From the cell containing the given text, extract its center point as (x, y) coordinate. 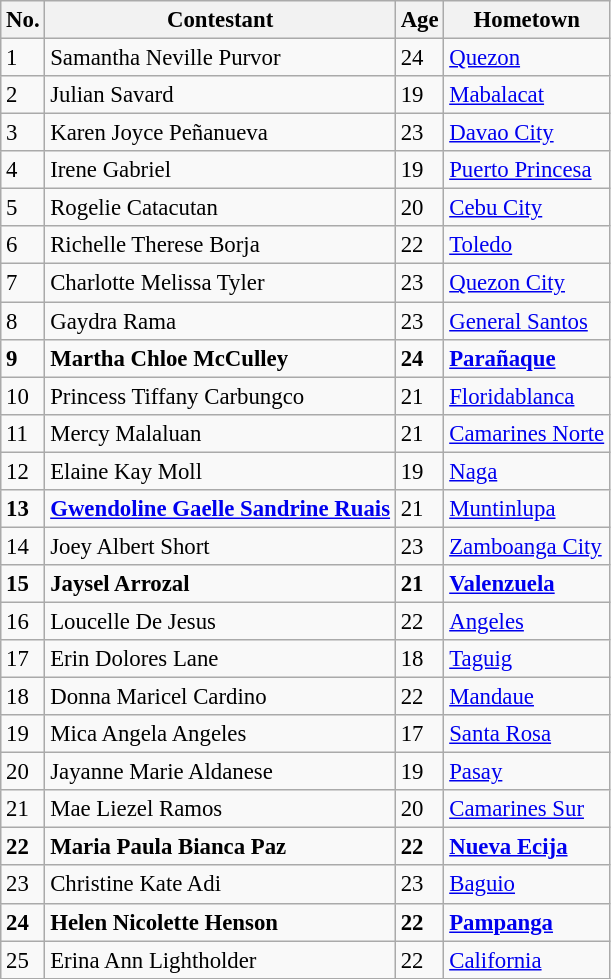
Pasay (527, 772)
12 (23, 471)
13 (23, 509)
Joey Albert Short (220, 546)
1 (23, 58)
Samantha Neville Purvor (220, 58)
Santa Rosa (527, 734)
Julian Savard (220, 95)
Contestant (220, 20)
Erina Ann Lightholder (220, 960)
Martha Chloe McCulley (220, 358)
Davao City (527, 133)
Loucelle De Jesus (220, 621)
9 (23, 358)
2 (23, 95)
Mabalacat (527, 95)
California (527, 960)
Mae Liezel Ramos (220, 809)
Cebu City (527, 208)
Jayanne Marie Aldanese (220, 772)
Jaysel Arrozal (220, 584)
Toledo (527, 245)
Taguig (527, 659)
11 (23, 433)
No. (23, 20)
Nueva Ecija (527, 847)
Valenzuela (527, 584)
5 (23, 208)
8 (23, 321)
Mica Angela Angeles (220, 734)
Baguio (527, 885)
Pampanga (527, 922)
Princess Tiffany Carbungco (220, 396)
Christine Kate Adi (220, 885)
Donna Maricel Cardino (220, 697)
Camarines Norte (527, 433)
Angeles (527, 621)
7 (23, 283)
General Santos (527, 321)
Age (420, 20)
3 (23, 133)
Maria Paula Bianca Paz (220, 847)
Muntinlupa (527, 509)
Karen Joyce Peñanueva (220, 133)
16 (23, 621)
Parañaque (527, 358)
Naga (527, 471)
4 (23, 170)
Camarines Sur (527, 809)
6 (23, 245)
Richelle Therese Borja (220, 245)
Elaine Kay Moll (220, 471)
Charlotte Melissa Tyler (220, 283)
Rogelie Catacutan (220, 208)
Mercy Malaluan (220, 433)
Hometown (527, 20)
14 (23, 546)
Puerto Princesa (527, 170)
Quezon (527, 58)
Quezon City (527, 283)
Gwendoline Gaelle Sandrine Ruais (220, 509)
Irene Gabriel (220, 170)
25 (23, 960)
10 (23, 396)
Floridablanca (527, 396)
15 (23, 584)
Zamboanga City (527, 546)
Gaydra Rama (220, 321)
Mandaue (527, 697)
Erin Dolores Lane (220, 659)
Helen Nicolette Henson (220, 922)
